Scan for the cell matching the given text and deliver its [X, Y] coordinate at center. 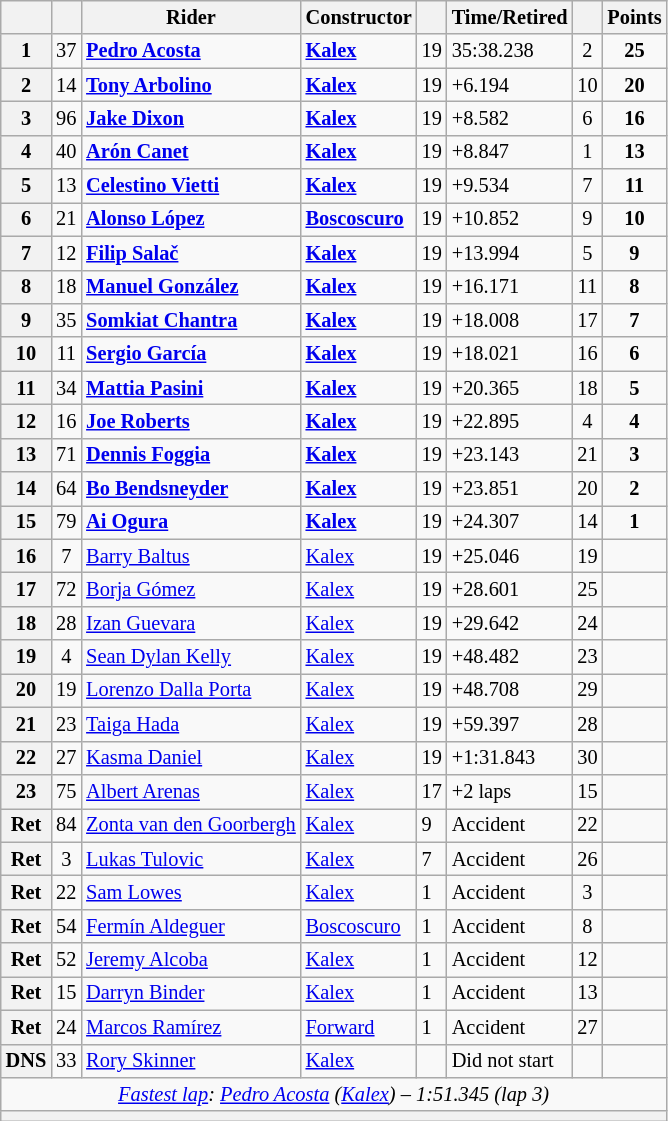
+28.601 [510, 589]
Darryn Binder [190, 993]
+20.365 [510, 388]
Points [634, 17]
37 [66, 51]
Mattia Pasini [190, 388]
84 [66, 825]
Ai Ogura [190, 522]
34 [66, 388]
96 [66, 118]
Fastest lap: Pedro Acosta (Kalex) – 1:51.345 (lap 3) [334, 1094]
Rider [190, 17]
+23.143 [510, 455]
+29.642 [510, 623]
Albert Arenas [190, 791]
Izan Guevara [190, 623]
+6.194 [510, 85]
79 [66, 522]
Marcos Ramírez [190, 1027]
Fermín Aldeguer [190, 926]
+18.021 [510, 354]
Manuel González [190, 287]
Borja Gómez [190, 589]
72 [66, 589]
52 [66, 960]
35:38.238 [510, 51]
+8.847 [510, 152]
54 [66, 926]
64 [66, 489]
+59.397 [510, 724]
Filip Salač [190, 253]
Did not start [510, 1061]
Constructor [359, 17]
71 [66, 455]
+22.895 [510, 421]
Bo Bendsneyder [190, 489]
Forward [359, 1027]
Celestino Vietti [190, 186]
Tony Arbolino [190, 85]
30 [587, 758]
26 [587, 859]
Zonta van den Goorbergh [190, 825]
Sam Lowes [190, 892]
+9.534 [510, 186]
+16.171 [510, 287]
29 [587, 690]
+48.708 [510, 690]
Time/Retired [510, 17]
Barry Baltus [190, 556]
35 [66, 320]
Sergio García [190, 354]
+10.852 [510, 219]
Alonso López [190, 219]
+48.482 [510, 657]
Taiga Hada [190, 724]
Jake Dixon [190, 118]
Pedro Acosta [190, 51]
DNS [26, 1061]
+25.046 [510, 556]
33 [66, 1061]
Kasma Daniel [190, 758]
Somkiat Chantra [190, 320]
+24.307 [510, 522]
Lorenzo Dalla Porta [190, 690]
+23.851 [510, 489]
+8.582 [510, 118]
Jeremy Alcoba [190, 960]
Sean Dylan Kelly [190, 657]
+1:31.843 [510, 758]
Joe Roberts [190, 421]
40 [66, 152]
+18.008 [510, 320]
+13.994 [510, 253]
Lukas Tulovic [190, 859]
Dennis Foggia [190, 455]
75 [66, 791]
Rory Skinner [190, 1061]
Arón Canet [190, 152]
+2 laps [510, 791]
